Return the (X, Y) coordinate for the center point of the cell that contains the specified text.  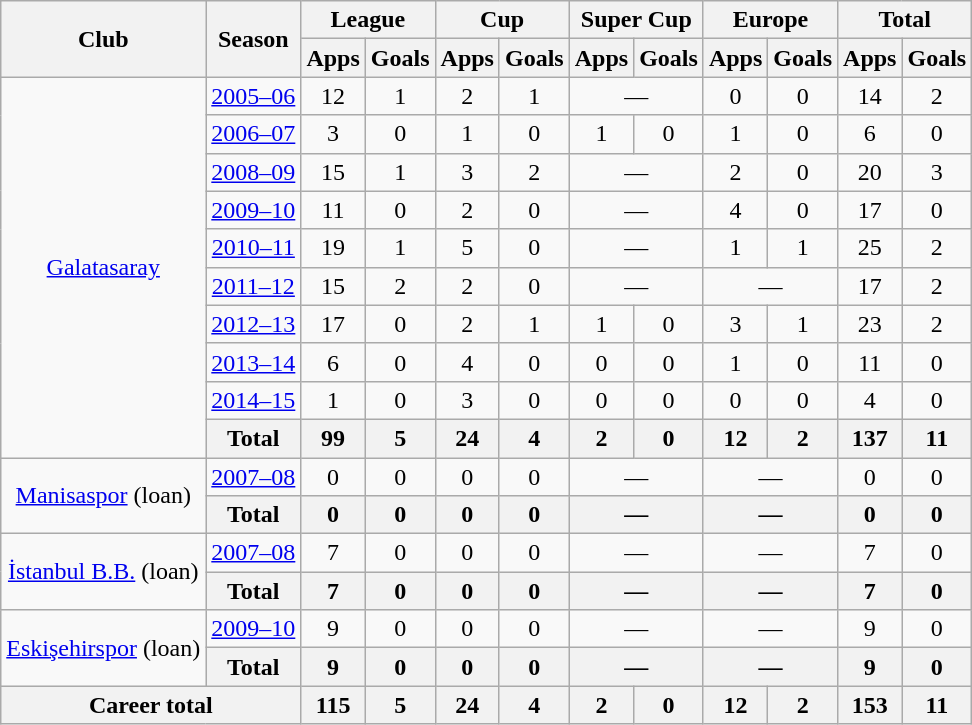
115 (333, 705)
23 (870, 324)
19 (333, 248)
99 (333, 438)
League (368, 20)
20 (870, 172)
2005–06 (254, 96)
153 (870, 705)
İstanbul B.B. (loan) (104, 572)
Career total (151, 705)
2013–14 (254, 362)
2008–09 (254, 172)
Europe (770, 20)
Manisaspor (loan) (104, 496)
25 (870, 248)
Eskişehirspor (loan) (104, 648)
137 (870, 438)
2011–12 (254, 286)
Season (254, 39)
Cup (502, 20)
Club (104, 39)
2010–11 (254, 248)
Super Cup (636, 20)
2012–13 (254, 324)
Galatasaray (104, 268)
14 (870, 96)
2014–15 (254, 400)
2006–07 (254, 134)
